Return (X, Y) of the center of cell containing provided text 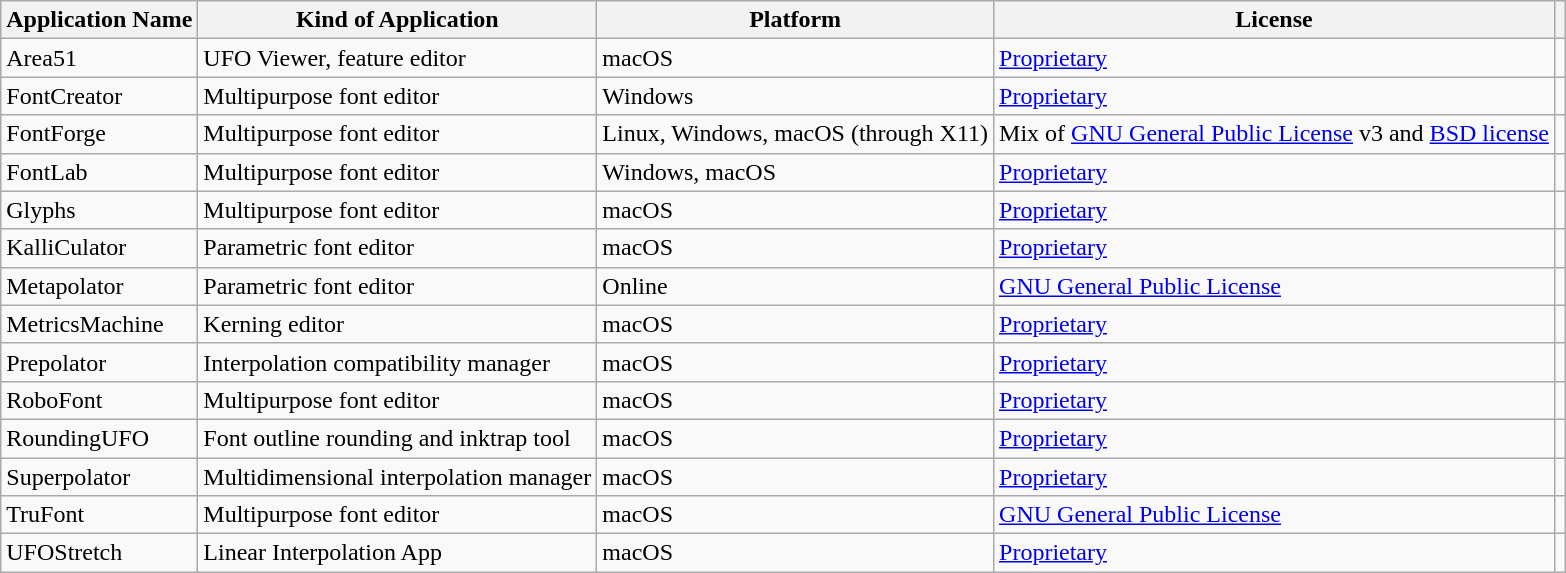
KalliCulator (100, 248)
Platform (796, 20)
License (1274, 20)
Online (796, 286)
Metapolator (100, 286)
Kind of Application (398, 20)
Glyphs (100, 210)
Kerning editor (398, 324)
Linear Interpolation App (398, 553)
FontLab (100, 172)
Interpolation compatibility manager (398, 362)
Linux, Windows, macOS (through X11) (796, 134)
Multidimensional interpolation manager (398, 477)
FontCreator (100, 96)
Mix of GNU General Public License v3 and BSD license (1274, 134)
RoundingUFO (100, 438)
FontForge (100, 134)
UFO Viewer, feature editor (398, 58)
MetricsMachine (100, 324)
UFOStretch (100, 553)
Area51 (100, 58)
Windows (796, 96)
Font outline rounding and inktrap tool (398, 438)
TruFont (100, 515)
RoboFont (100, 400)
Superpolator (100, 477)
Windows, macOS (796, 172)
Application Name (100, 20)
Prepolator (100, 362)
